Scan for the cell matching the given text and deliver its (x, y) coordinate at center. 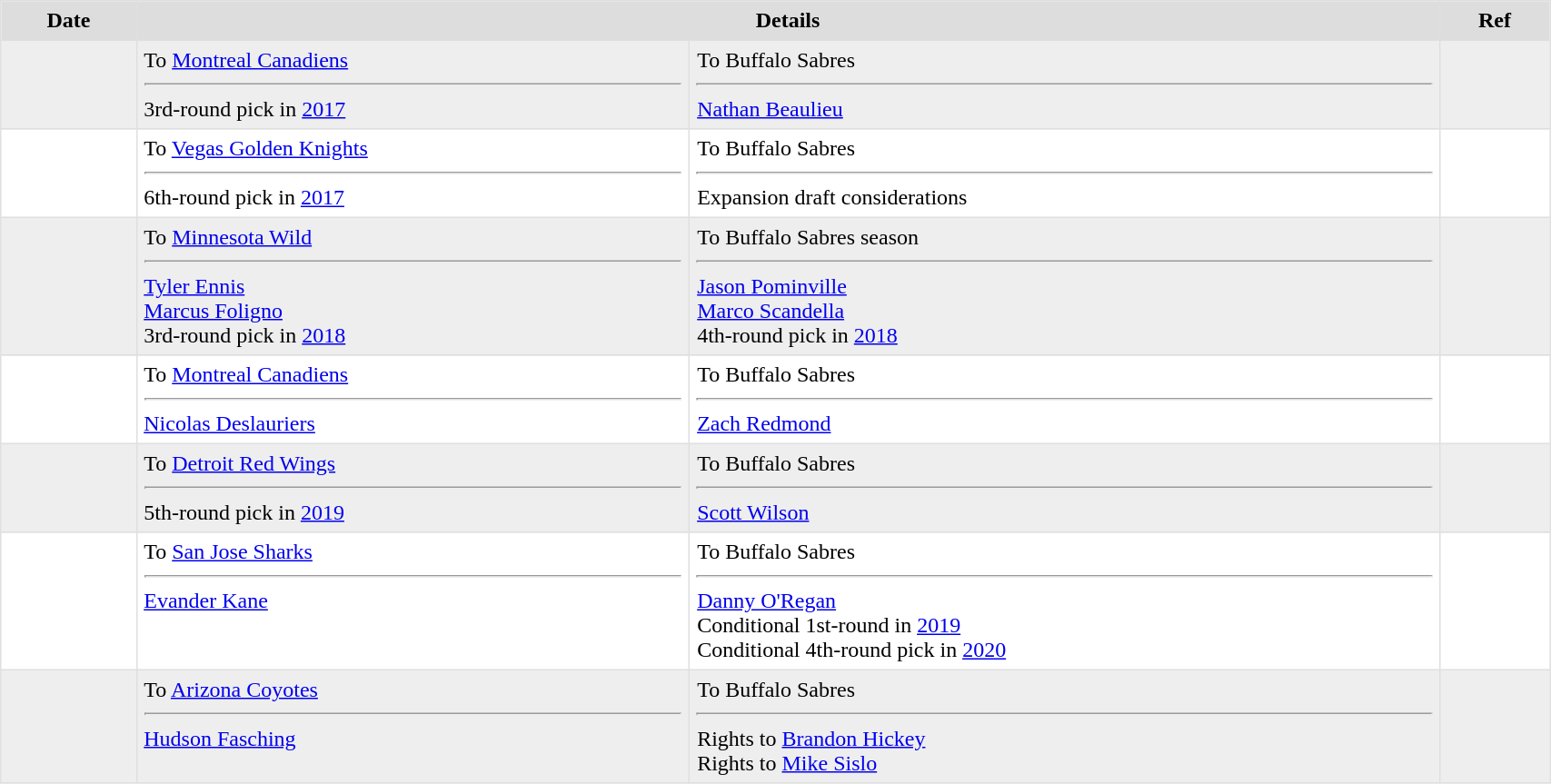
Date (69, 21)
To Montreal CanadiensNicolas Deslauriers (413, 400)
To Buffalo SabresNathan Beaulieu (1065, 84)
To San Jose SharksEvander Kane (413, 601)
To Montreal Canadiens3rd-round pick in 2017 (413, 84)
To Arizona CoyotesHudson Fasching (413, 726)
To Vegas Golden Knights6th-round pick in 2017 (413, 174)
To Buffalo Sabres seasonJason PominvilleMarco Scandella4th-round pick in 2018 (1065, 286)
To Detroit Red Wings5th-round pick in 2019 (413, 488)
To Buffalo SabresExpansion draft considerations (1065, 174)
To Buffalo SabresDanny O'ReganConditional 1st-round in 2019Conditional 4th-round pick in 2020 (1065, 601)
To Buffalo SabresScott Wilson (1065, 488)
Ref (1495, 21)
To Buffalo SabresRights to Brandon HickeyRights to Mike Sislo (1065, 726)
To Buffalo SabresZach Redmond (1065, 400)
To Minnesota WildTyler EnnisMarcus Foligno3rd-round pick in 2018 (413, 286)
Details (788, 21)
